Search for the cell housing the specified text and yield its (x, y) center coordinate. 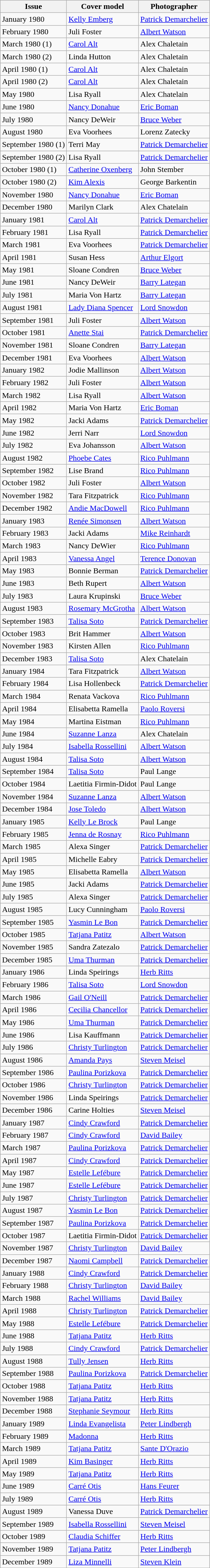
May 1984 (34, 721)
January 1986 (34, 972)
April 1983 (34, 558)
April 1987 (34, 1160)
August 1988 (34, 1361)
Claudia Schiffer (102, 1536)
December 1983 (34, 659)
November 1984 (34, 797)
May 1983 (34, 571)
October 1986 (34, 1085)
Kirsten Allen (102, 646)
Anette Stai (102, 332)
November 1980 (34, 195)
June 1985 (34, 884)
August 1989 (34, 1511)
Kim Alexis (102, 182)
August 1983 (34, 609)
May 1985 (34, 872)
Hans Feurer (174, 1486)
February 1982 (34, 383)
February 1989 (34, 1436)
December 1980 (34, 207)
Beth Rupert (102, 584)
Nancy DeWier (102, 546)
Sante D'Orazio (174, 1449)
September 1985 (34, 922)
Linda Hutton (102, 57)
October 1980 (1) (34, 170)
June 1984 (34, 734)
Steven Klein (174, 1561)
Susan Hess (102, 257)
January 1980 (34, 19)
October 1988 (34, 1386)
Kim Basinger (102, 1461)
March 1981 (34, 245)
July 1988 (34, 1348)
Jerri Narr (102, 433)
Bonnie Berman (102, 571)
June 1982 (34, 433)
July 1984 (34, 746)
January 1989 (34, 1424)
November 1982 (34, 496)
Rosemary McGrotha (102, 609)
September 1986 (34, 1072)
November 1988 (34, 1399)
Andie MacDowell (102, 508)
April 1988 (34, 1311)
September 1984 (34, 772)
November 1986 (34, 1098)
August 1982 (34, 458)
November 1989 (34, 1549)
September 1989 (34, 1524)
December 1986 (34, 1110)
March 1987 (34, 1148)
January 1987 (34, 1123)
February 1988 (34, 1286)
June 1989 (34, 1486)
Photographer (174, 7)
January 1982 (34, 370)
Marilyn Clark (102, 207)
July 1983 (34, 596)
Arthur Elgort (174, 257)
Cover model (102, 7)
May 1987 (34, 1173)
Renata Vackova (102, 696)
September 1983 (34, 621)
April 1981 (34, 257)
October 1981 (34, 332)
Tully Jensen (102, 1361)
Jenna de Rosnay (102, 834)
November 1981 (34, 345)
Brit Hammer (102, 634)
March 1985 (34, 847)
Kelly Le Brock (102, 822)
Phoebe Cates (102, 458)
Lisa Hollenbeck (102, 684)
Terence Donovan (174, 558)
George Barkentin (174, 182)
July 1980 (34, 119)
Laura Krupinski (102, 596)
February 1983 (34, 533)
Amanda Pays (102, 1060)
November 1985 (34, 947)
May 1989 (34, 1474)
June 1988 (34, 1336)
January 1988 (34, 1273)
February 1986 (34, 985)
December 1981 (34, 357)
July 1986 (34, 1047)
Lisa Kauffmann (102, 1035)
August 1985 (34, 909)
April 1984 (34, 709)
January 1985 (34, 822)
Eva Johansson (102, 445)
January 1981 (34, 220)
July 1987 (34, 1198)
August 1980 (34, 132)
Rachel Williams (102, 1298)
October 1984 (34, 784)
Lorenz Zatecky (174, 132)
August 1981 (34, 307)
October 1989 (34, 1536)
Martina Eistman (102, 721)
September 1981 (34, 320)
April 1980 (1) (34, 69)
June 1983 (34, 584)
June 1986 (34, 1035)
February 1985 (34, 834)
Jodie Mallinson (102, 370)
Kelly Emberg (102, 19)
December 1982 (34, 508)
February 1980 (34, 32)
July 1982 (34, 445)
Jose Toledo (102, 809)
March 1988 (34, 1298)
April 1986 (34, 1010)
June 1987 (34, 1185)
May 1988 (34, 1323)
September 1988 (34, 1374)
December 1988 (34, 1411)
September 1980 (1) (34, 144)
Liza Minnelli (102, 1561)
October 1987 (34, 1236)
April 1985 (34, 859)
October 1985 (34, 934)
March 1982 (34, 395)
Carine Holties (102, 1110)
July 1985 (34, 897)
Issue (34, 7)
Lucy Cunningham (102, 909)
September 1987 (34, 1223)
Cecilia Chancellor (102, 1010)
May 1986 (34, 1022)
Lise Brand (102, 470)
January 1984 (34, 671)
May 1981 (34, 270)
Madonna (102, 1436)
December 1987 (34, 1261)
December 1985 (34, 960)
Sandra Zatezalo (102, 947)
June 1981 (34, 282)
April 1980 (2) (34, 82)
December 1984 (34, 809)
August 1987 (34, 1211)
Gail O'Neill (102, 997)
November 1987 (34, 1248)
June 1980 (34, 107)
Vanessa Duve (102, 1511)
Vanessa Angel (102, 558)
April 1982 (34, 408)
May 1982 (34, 420)
John Stember (174, 170)
July 1989 (34, 1499)
May 1980 (34, 94)
April 1989 (34, 1461)
February 1984 (34, 684)
October 1980 (2) (34, 182)
Naomi Campbell (102, 1261)
Michelle Eabry (102, 859)
July 1981 (34, 295)
December 1989 (34, 1561)
Catherine Oxenberg (102, 170)
October 1982 (34, 483)
Linda Evangelista (102, 1424)
March 1980 (2) (34, 57)
February 1981 (34, 232)
Terri May (102, 144)
Lady Diana Spencer (102, 307)
Mike Reinhardt (174, 533)
January 1983 (34, 521)
March 1986 (34, 997)
October 1983 (34, 634)
March 1984 (34, 696)
March 1989 (34, 1449)
August 1984 (34, 759)
Renée Simonsen (102, 521)
Stephanie Seymour (102, 1411)
September 1980 (2) (34, 157)
March 1980 (1) (34, 44)
August 1986 (34, 1060)
March 1983 (34, 546)
February 1987 (34, 1135)
November 1983 (34, 646)
September 1982 (34, 470)
